Identify which cell holds the provided text, then report its (x, y) central coordinate. 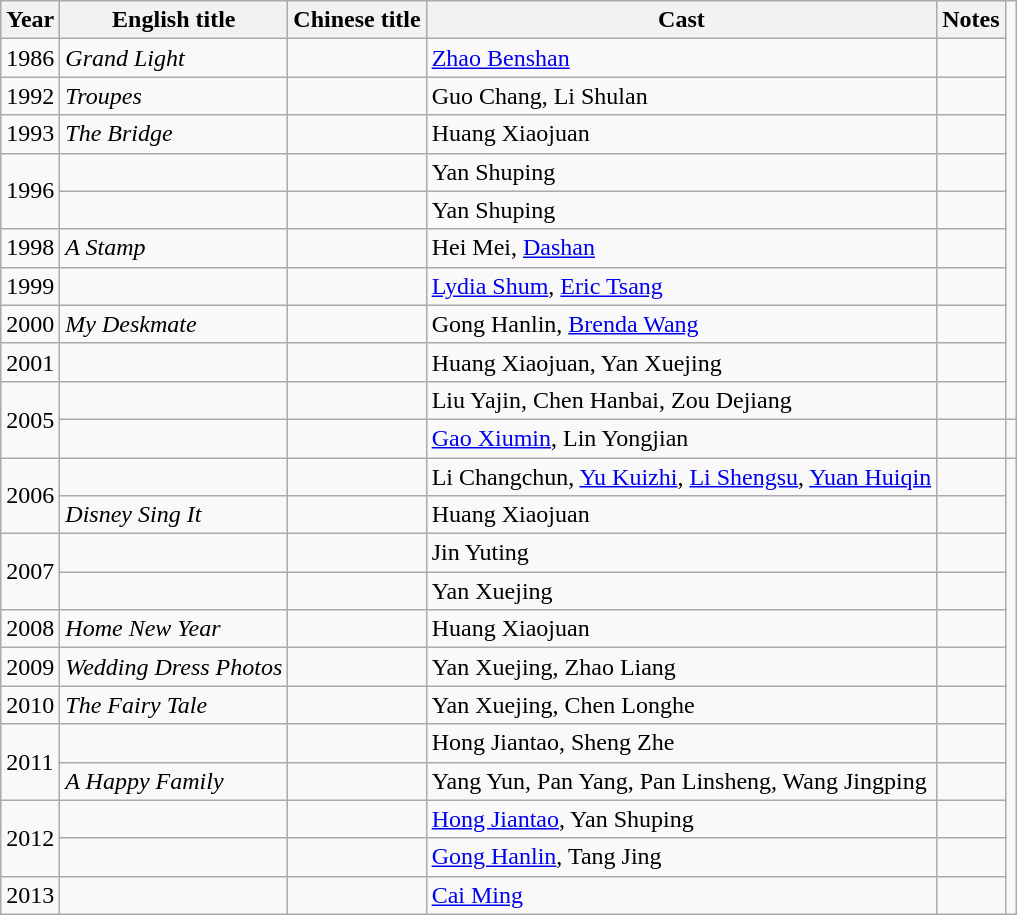
Hei Mei, Dashan (682, 248)
Hong Jiantao, Sheng Zhe (682, 743)
English title (174, 20)
Cai Ming (682, 895)
Yan Xuejing (682, 591)
Gong Hanlin, Brenda Wang (682, 324)
2001 (30, 362)
Chinese title (357, 20)
2011 (30, 762)
2005 (30, 419)
2012 (30, 838)
2010 (30, 705)
Notes (971, 20)
Cast (682, 20)
Li Changchun, Yu Kuizhi, Li Shengsu, Yuan Huiqin (682, 477)
1996 (30, 191)
Gong Hanlin, Tang Jing (682, 857)
Yang Yun, Pan Yang, Pan Linsheng, Wang Jingping (682, 781)
Jin Yuting (682, 553)
Troupes (174, 96)
1999 (30, 286)
2013 (30, 895)
1992 (30, 96)
The Fairy Tale (174, 705)
My Deskmate (174, 324)
2000 (30, 324)
A Stamp (174, 248)
2008 (30, 629)
The Bridge (174, 134)
Huang Xiaojuan, Yan Xuejing (682, 362)
A Happy Family (174, 781)
Hong Jiantao, Yan Shuping (682, 819)
Lydia Shum, Eric Tsang (682, 286)
Zhao Benshan (682, 58)
Grand Light (174, 58)
Guo Chang, Li Shulan (682, 96)
Home New Year (174, 629)
2009 (30, 667)
1998 (30, 248)
1986 (30, 58)
Wedding Dress Photos (174, 667)
Year (30, 20)
2006 (30, 496)
1993 (30, 134)
Disney Sing It (174, 515)
Yan Xuejing, Zhao Liang (682, 667)
Liu Yajin, Chen Hanbai, Zou Dejiang (682, 400)
Yan Xuejing, Chen Longhe (682, 705)
2007 (30, 572)
Gao Xiumin, Lin Yongjian (682, 438)
